Find where the given text appears and provide that cell's center as (X, Y) coordinate. 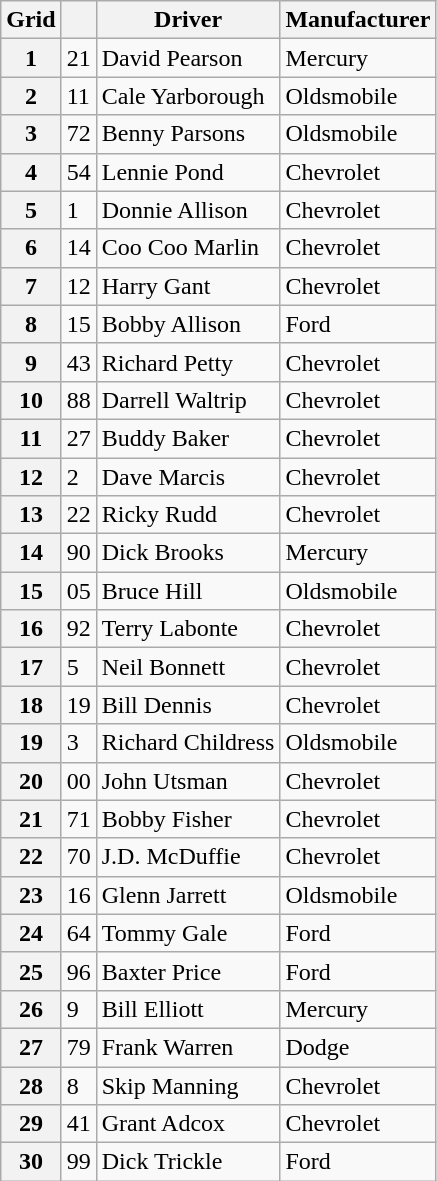
05 (78, 591)
7 (31, 286)
64 (78, 933)
Terry Labonte (188, 629)
John Utsman (188, 781)
Cale Yarborough (188, 96)
20 (31, 781)
Dick Trickle (188, 1162)
Bill Elliott (188, 1009)
92 (78, 629)
43 (78, 362)
Baxter Price (188, 971)
David Pearson (188, 58)
Harry Gant (188, 286)
Buddy Baker (188, 438)
4 (31, 172)
Coo Coo Marlin (188, 248)
Tommy Gale (188, 933)
Dick Brooks (188, 553)
Bobby Allison (188, 324)
Lennie Pond (188, 172)
41 (78, 1124)
Bruce Hill (188, 591)
99 (78, 1162)
Richard Petty (188, 362)
29 (31, 1124)
Darrell Waltrip (188, 400)
6 (31, 248)
Bobby Fisher (188, 819)
25 (31, 971)
Benny Parsons (188, 134)
Grid (31, 20)
10 (31, 400)
18 (31, 705)
23 (31, 895)
28 (31, 1085)
54 (78, 172)
Richard Childress (188, 743)
96 (78, 971)
Frank Warren (188, 1047)
Ricky Rudd (188, 515)
88 (78, 400)
24 (31, 933)
13 (31, 515)
Bill Dennis (188, 705)
Dave Marcis (188, 477)
Grant Adcox (188, 1124)
30 (31, 1162)
Skip Manning (188, 1085)
17 (31, 667)
26 (31, 1009)
70 (78, 857)
Glenn Jarrett (188, 895)
72 (78, 134)
71 (78, 819)
90 (78, 553)
79 (78, 1047)
Dodge (358, 1047)
Manufacturer (358, 20)
Neil Bonnett (188, 667)
Driver (188, 20)
J.D. McDuffie (188, 857)
Donnie Allison (188, 210)
00 (78, 781)
